Detect which cell encompasses the target text, then output its [X, Y] center coordinate. 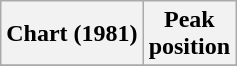
Chart (1981) [72, 34]
Peakposition [189, 34]
